Extract the [X, Y] coordinate from the center of the cell holding the provided text.  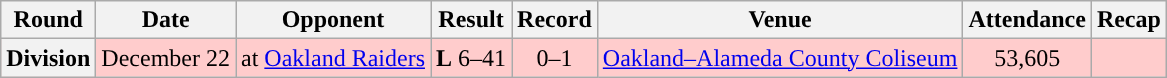
Venue [780, 20]
Recap [1128, 20]
Record [555, 20]
Division [48, 58]
Attendance [1027, 20]
Date [166, 20]
53,605 [1027, 58]
L 6–41 [470, 58]
Oakland–Alameda County Coliseum [780, 58]
Result [470, 20]
at Oakland Raiders [334, 58]
Opponent [334, 20]
Round [48, 20]
0–1 [555, 58]
December 22 [166, 58]
